Extract the [X, Y] coordinate from the center of the cell holding the provided text.  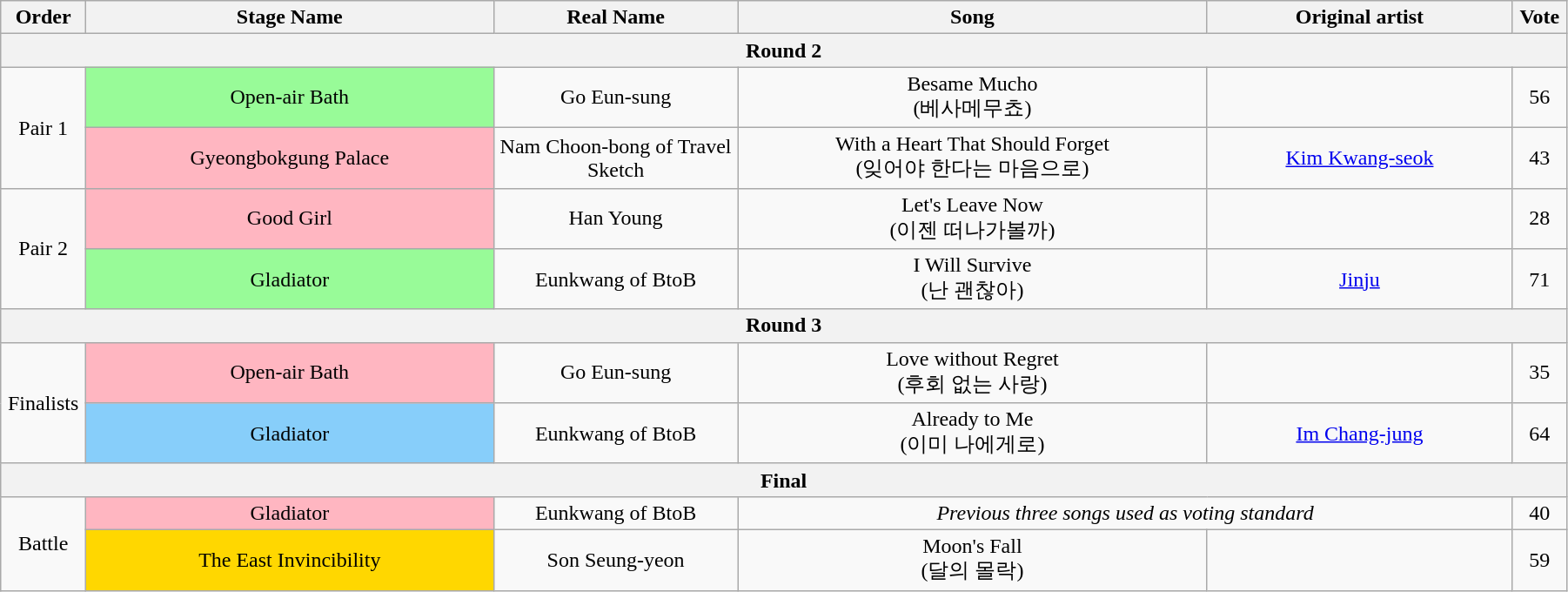
Real Name [616, 17]
Finalists [44, 402]
I Will Survive(난 괜찮아) [973, 279]
The East Invincibility [290, 560]
35 [1539, 373]
Let's Leave Now(이젠 떠나가볼까) [973, 219]
28 [1539, 219]
43 [1539, 158]
Jinju [1359, 279]
Gyeongbokgung Palace [290, 158]
Vote [1539, 17]
40 [1539, 513]
Love without Regret(후회 없는 사랑) [973, 373]
Stage Name [290, 17]
Besame Mucho(베사메무쵸) [973, 98]
Kim Kwang-seok [1359, 158]
Final [784, 480]
Good Girl [290, 219]
Im Chang-jung [1359, 434]
Moon's Fall(달의 몰락) [973, 560]
Original artist [1359, 17]
Battle [44, 543]
Round 3 [784, 326]
56 [1539, 98]
71 [1539, 279]
Already to Me(이미 나에게로) [973, 434]
Song [973, 17]
64 [1539, 434]
Round 2 [784, 50]
Pair 1 [44, 127]
Previous three songs used as voting standard [1125, 513]
Han Young [616, 219]
59 [1539, 560]
Order [44, 17]
Nam Choon-bong of Travel Sketch [616, 158]
With a Heart That Should Forget(잊어야 한다는 마음으로) [973, 158]
Son Seung-yeon [616, 560]
Pair 2 [44, 249]
